Output the (x, y) coordinate of the center of the cell containing the given text.  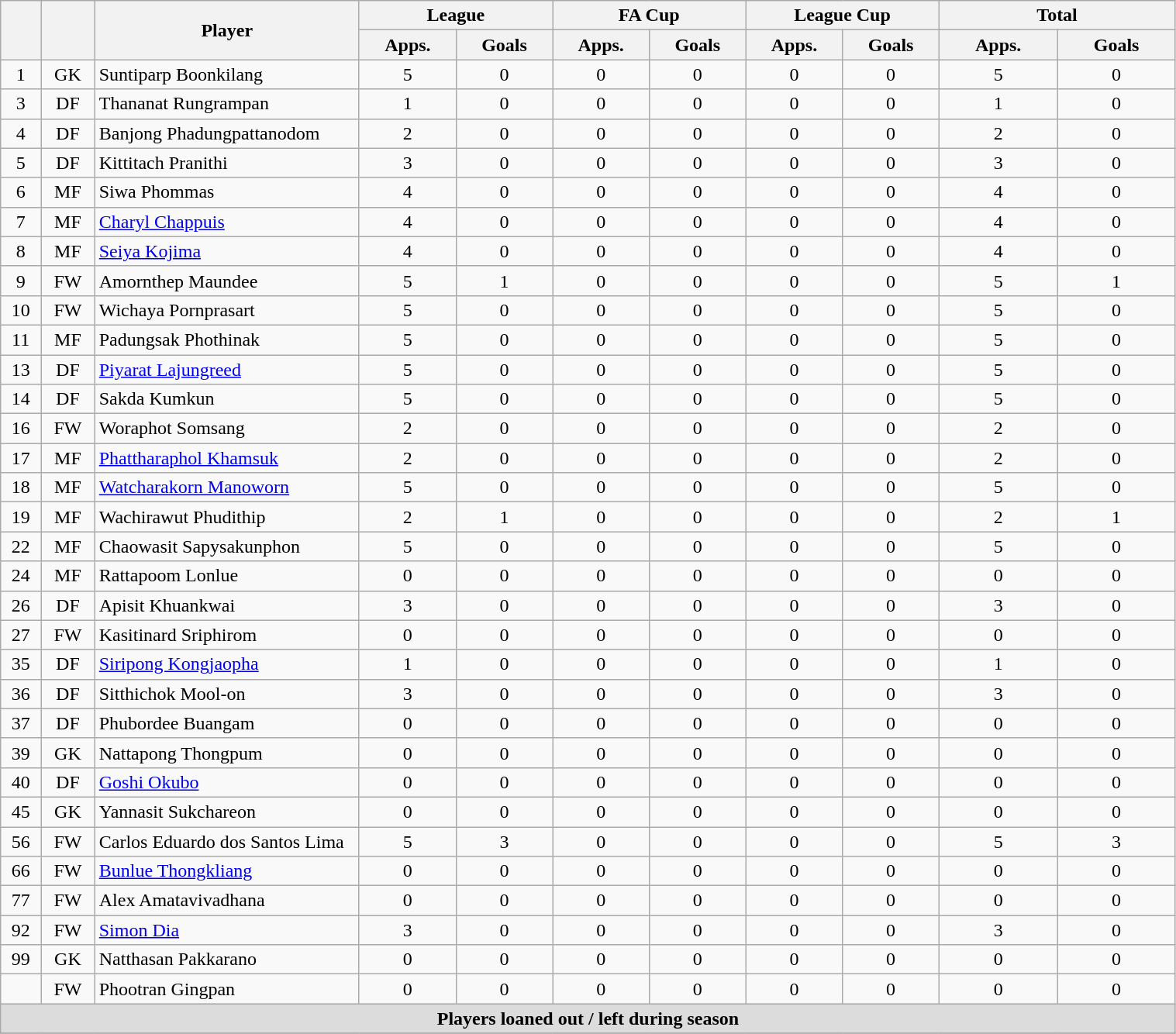
7 (21, 222)
99 (21, 960)
24 (21, 576)
45 (21, 812)
Alex Amatavivadhana (226, 901)
Nattapong Thongpum (226, 753)
Seiya Kojima (226, 251)
Bunlue Thongkliang (226, 871)
Wachirawut Phudithip (226, 517)
Piyarat Lajungreed (226, 370)
56 (21, 841)
14 (21, 399)
26 (21, 605)
League Cup (842, 16)
Woraphot Somsang (226, 429)
Yannasit Sukchareon (226, 812)
6 (21, 192)
League (456, 16)
Phubordee Buangam (226, 723)
Watcharakorn Manoworn (226, 488)
Wichaya Pornprasart (226, 310)
Siwa Phommas (226, 192)
35 (21, 664)
Simon Dia (226, 930)
39 (21, 753)
27 (21, 635)
11 (21, 339)
Natthasan Pakkarano (226, 960)
Apisit Khuankwai (226, 605)
Siripong Kongjaopha (226, 664)
Amornthep Maundee (226, 281)
Sitthichok Mool-on (226, 694)
Chaowasit Sapysakunphon (226, 546)
Sakda Kumkun (226, 399)
Banjong Phadungpattanodom (226, 133)
FA Cup (650, 16)
36 (21, 694)
Padungsak Phothinak (226, 339)
22 (21, 546)
Carlos Eduardo dos Santos Lima (226, 841)
17 (21, 458)
9 (21, 281)
Phattharaphol Khamsuk (226, 458)
Players loaned out / left during season (588, 1018)
66 (21, 871)
16 (21, 429)
Suntiparp Boonkilang (226, 74)
19 (21, 517)
Thananat Rungrampan (226, 104)
10 (21, 310)
Player (226, 30)
77 (21, 901)
92 (21, 930)
Charyl Chappuis (226, 222)
Rattapoom Lonlue (226, 576)
Kasitinard Sriphirom (226, 635)
18 (21, 488)
37 (21, 723)
40 (21, 782)
Kittitach Pranithi (226, 163)
Goshi Okubo (226, 782)
Total (1057, 16)
Phootran Gingpan (226, 989)
8 (21, 251)
13 (21, 370)
